For the text-containing cell, return its midpoint in [x, y] coordinate format. 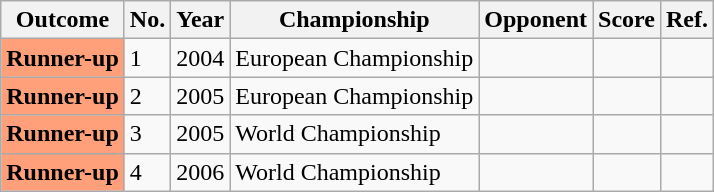
1 [147, 58]
2006 [200, 172]
Ref. [686, 20]
2 [147, 96]
Outcome [63, 20]
Year [200, 20]
Championship [354, 20]
2004 [200, 58]
No. [147, 20]
3 [147, 134]
4 [147, 172]
Opponent [536, 20]
Score [627, 20]
